Search for the cell housing the specified text and yield its (X, Y) center coordinate. 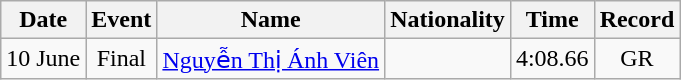
Event (122, 20)
Time (552, 20)
Date (44, 20)
Record (637, 20)
4:08.66 (552, 59)
Final (122, 59)
10 June (44, 59)
Nationality (448, 20)
GR (637, 59)
Nguyễn Thị Ánh Viên (271, 59)
Name (271, 20)
